Determine the [x, y] coordinate at the center of the cell enclosing the given text.  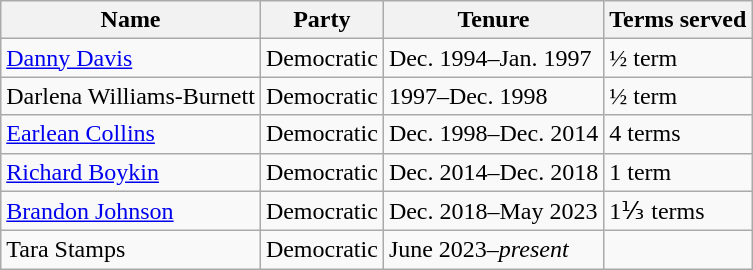
4 terms [678, 134]
Tara Stamps [131, 250]
Party [322, 20]
1 term [678, 172]
Danny Davis [131, 58]
1997–Dec. 1998 [493, 96]
June 2023–present [493, 250]
Terms served [678, 20]
Name [131, 20]
Darlena Williams-Burnett [131, 96]
Richard Boykin [131, 172]
Dec. 1994–Jan. 1997 [493, 58]
1⅓ terms [678, 211]
Brandon Johnson [131, 211]
Dec. 1998–Dec. 2014 [493, 134]
Earlean Collins [131, 134]
Dec. 2018–May 2023 [493, 211]
Dec. 2014–Dec. 2018 [493, 172]
Tenure [493, 20]
